Output the (X, Y) coordinate of the center of the cell containing the given text.  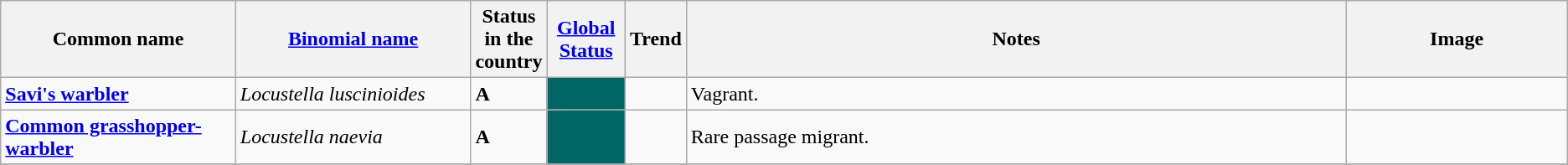
Common name (119, 39)
Common grasshopper-warbler (119, 137)
Status in the country (509, 39)
Vagrant. (1016, 94)
Global Status (586, 39)
Locustella naevia (353, 137)
Image (1457, 39)
Rare passage migrant. (1016, 137)
Locustella luscinioides (353, 94)
Trend (655, 39)
Notes (1016, 39)
Savi's warbler (119, 94)
Binomial name (353, 39)
